Pinpoint the cell where the given text exists, returning its (X, Y) midpoint coordinate. 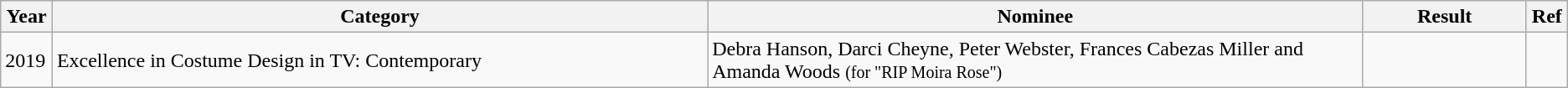
Result (1445, 17)
Debra Hanson, Darci Cheyne, Peter Webster, Frances Cabezas Miller and Amanda Woods (for "RIP Moira Rose") (1035, 60)
Nominee (1035, 17)
Year (27, 17)
Ref (1546, 17)
2019 (27, 60)
Excellence in Costume Design in TV: Contemporary (379, 60)
Category (379, 17)
